Locate the cell with the specified text and output its (x, y) center coordinate. 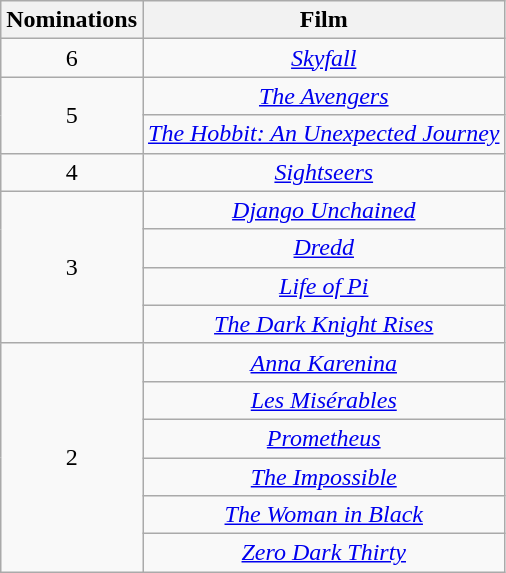
The Impossible (324, 477)
6 (72, 58)
3 (72, 267)
The Hobbit: An Unexpected Journey (324, 134)
Dredd (324, 248)
The Dark Knight Rises (324, 324)
The Woman in Black (324, 515)
Anna Karenina (324, 362)
Prometheus (324, 438)
4 (72, 172)
The Avengers (324, 96)
Skyfall (324, 58)
Nominations (72, 20)
Django Unchained (324, 210)
Sightseers (324, 172)
Zero Dark Thirty (324, 553)
Les Misérables (324, 400)
5 (72, 115)
Life of Pi (324, 286)
Film (324, 20)
2 (72, 457)
